Capture the cell that displays the provided text and extract its [x, y] central coordinate. 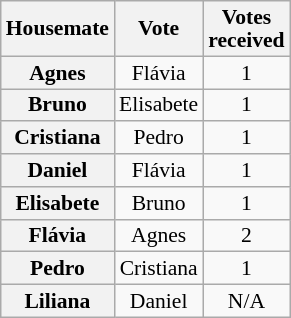
2 [246, 236]
Liliana [58, 302]
Housemate [58, 28]
Vote [158, 28]
N/A [246, 302]
Votesreceived [246, 28]
